Extract the (x, y) coordinate from the center of the cell holding the provided text.  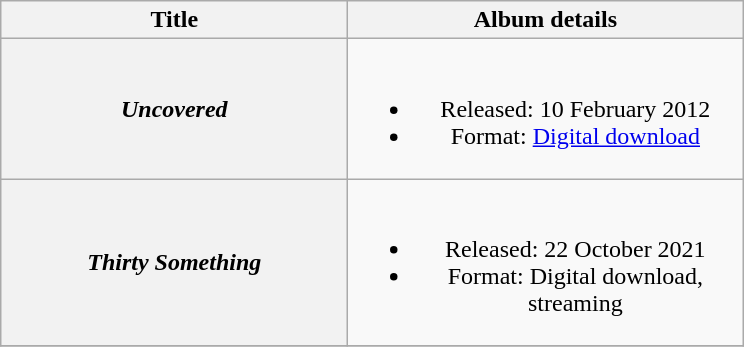
Thirty Something (174, 262)
Title (174, 20)
Released: 22 October 2021Format: Digital download, streaming (546, 262)
Album details (546, 20)
Uncovered (174, 109)
Released: 10 February 2012Format: Digital download (546, 109)
